Detect which cell encompasses the target text, then output its [x, y] center coordinate. 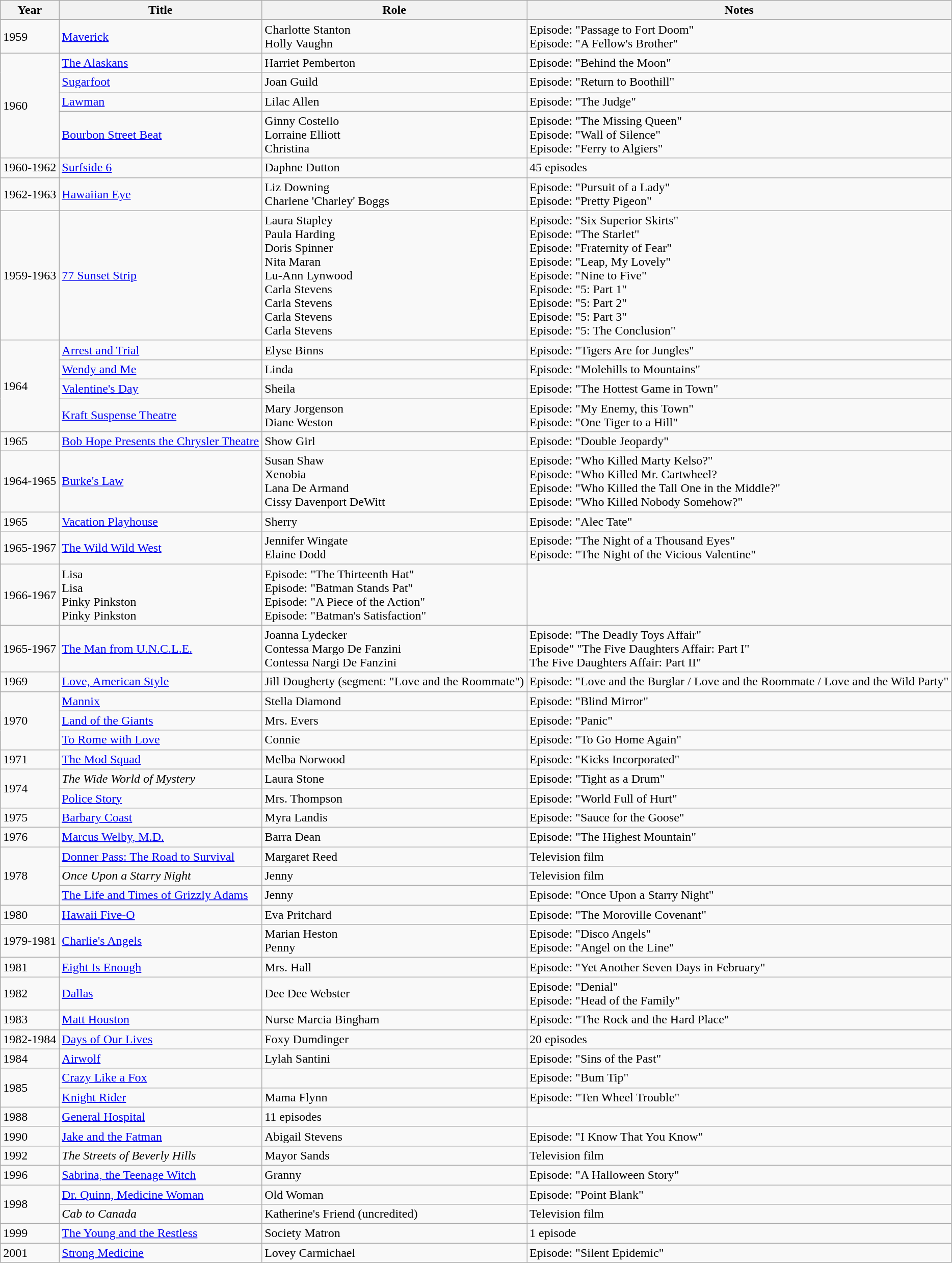
Episode: "The Rock and the Hard Place" [739, 1020]
Laura Stone [394, 779]
1966-1967 [30, 595]
Hawaiian Eye [161, 194]
1981 [30, 967]
Once Upon a Starry Night [161, 876]
Dallas [161, 993]
Maverick [161, 37]
Sabrina, the Teenage Witch [161, 1175]
Episode: "The Judge" [739, 101]
Barra Dean [394, 837]
1959-1963 [30, 275]
Hawaii Five-O [161, 915]
1962-1963 [30, 194]
Episode: "Tigers Are for Jungles" [739, 350]
Episode: "Blind Mirror" [739, 701]
1982-1984 [30, 1039]
Sherry [394, 522]
Eva Pritchard [394, 915]
Episode: "Yet Another Seven Days in February" [739, 967]
1975 [30, 817]
1959 [30, 37]
The Mod Squad [161, 759]
Granny [394, 1175]
Airwolf [161, 1059]
Year [30, 10]
1985 [30, 1088]
Valentine's Day [161, 389]
1970 [30, 720]
Notes [739, 10]
Episode: "Return to Boothill" [739, 82]
Foxy Dumdinger [394, 1039]
Lilac Allen [394, 101]
Episode: "Kicks Incorporated" [739, 759]
Episode: "Alec Tate" [739, 522]
Episode: "The Missing Queen"Episode: "Wall of Silence"Episode: "Ferry to Algiers" [739, 135]
Episode: "Silent Epidemic" [739, 1253]
The Young and the Restless [161, 1233]
1964 [30, 385]
Episode: "Sauce for the Goose" [739, 817]
Episode: "Denial"Episode: "Head of the Family" [739, 993]
Mrs. Thompson [394, 798]
Episode: "The Night of a Thousand Eyes"Episode: "The Night of the Vicious Valentine" [739, 548]
1988 [30, 1117]
1960 [30, 106]
Mannix [161, 701]
Knight Rider [161, 1097]
Sugarfoot [161, 82]
Episode: "Double Jeopardy" [739, 442]
1996 [30, 1175]
Dee Dee Webster [394, 993]
1979-1981 [30, 941]
1990 [30, 1136]
Episode: "Sins of the Past" [739, 1059]
Mrs. Hall [394, 967]
1976 [30, 837]
1964-1965 [30, 481]
Burke's Law [161, 481]
1978 [30, 875]
Episode: "Molehills to Mountains" [739, 369]
20 episodes [739, 1039]
Episode: "To Go Home Again" [739, 740]
Marcus Welby, M.D. [161, 837]
Vacation Playhouse [161, 522]
Connie [394, 740]
Land of the Giants [161, 720]
The Wild Wild West [161, 548]
Episode: "Tight as a Drum" [739, 779]
Love, American Style [161, 682]
The Alaskans [161, 63]
Jennifer WingateElaine Dodd [394, 548]
The Man from U.N.C.L.E. [161, 649]
Lawman [161, 101]
Old Woman [394, 1195]
Episode: "A Halloween Story" [739, 1175]
Episode: "The Moroville Covenant" [739, 915]
Episode: "Behind the Moon" [739, 63]
77 Sunset Strip [161, 275]
Myra Landis [394, 817]
To Rome with Love [161, 740]
Laura StapleyPaula HardingDoris SpinnerNita MaranLu-Ann LynwoodCarla StevensCarla StevensCarla StevensCarla Stevens [394, 275]
1971 [30, 759]
Episode: "The Deadly Toys Affair"Episode" "The Five Daughters Affair: Part I"The Five Daughters Affair: Part II" [739, 649]
Liz DowningCharlene 'Charley' Boggs [394, 194]
1 episode [739, 1233]
1980 [30, 915]
Jill Dougherty (segment: "Love and the Roommate") [394, 682]
Mama Flynn [394, 1097]
Charlotte StantonHolly Vaughn [394, 37]
1974 [30, 788]
Sheila [394, 389]
1999 [30, 1233]
Days of Our Lives [161, 1039]
Nurse Marcia Bingham [394, 1020]
1983 [30, 1020]
Episode: "My Enemy, this Town"Episode: "One Tiger to a Hill" [739, 415]
Katherine's Friend (uncredited) [394, 1214]
Margaret Reed [394, 856]
Episode: "Love and the Burglar / Love and the Roommate / Love and the Wild Party" [739, 682]
Show Girl [394, 442]
Episode: "Passage to Fort Doom"Episode: "A Fellow's Brother" [739, 37]
LisaLisaPinky PinkstonPinky Pinkston [161, 595]
Episode: "The Highest Mountain" [739, 837]
Barbary Coast [161, 817]
Joanna LydeckerContessa Margo De FanziniContessa Nargi De Fanzini [394, 649]
Title [161, 10]
Mary JorgensonDiane Weston [394, 415]
Linda [394, 369]
Lovey Carmichael [394, 1253]
Donner Pass: The Road to Survival [161, 856]
Episode: "The Hottest Game in Town" [739, 389]
Strong Medicine [161, 1253]
Surfside 6 [161, 168]
Bourbon Street Beat [161, 135]
Marian HestonPenny [394, 941]
Police Story [161, 798]
Bob Hope Presents the Chrysler Theatre [161, 442]
The Life and Times of Grizzly Adams [161, 895]
Episode: "I Know That You Know" [739, 1136]
General Hospital [161, 1117]
The Wide World of Mystery [161, 779]
Cab to Canada [161, 1214]
Melba Norwood [394, 759]
Ginny CostelloLorraine ElliottChristina [394, 135]
Episode: "Pursuit of a Lady"Episode: "Pretty Pigeon" [739, 194]
Mrs. Evers [394, 720]
Episode: "World Full of Hurt" [739, 798]
1998 [30, 1204]
45 episodes [739, 168]
Episode: "The Thirteenth Hat"Episode: "Batman Stands Pat"Episode: "A Piece of the Action"Episode: "Batman's Satisfaction" [394, 595]
Jake and the Fatman [161, 1136]
Society Matron [394, 1233]
Dr. Quinn, Medicine Woman [161, 1195]
Charlie's Angels [161, 941]
Kraft Suspense Theatre [161, 415]
1984 [30, 1059]
Role [394, 10]
Eight Is Enough [161, 967]
Crazy Like a Fox [161, 1078]
Stella Diamond [394, 701]
Elyse Binns [394, 350]
Episode: "Point Blank" [739, 1195]
Episode: "Ten Wheel Trouble" [739, 1097]
Lylah Santini [394, 1059]
Episode: "Disco Angels"Episode: "Angel on the Line" [739, 941]
1960-1962 [30, 168]
Arrest and Trial [161, 350]
Harriet Pemberton [394, 63]
Joan Guild [394, 82]
The Streets of Beverly Hills [161, 1155]
11 episodes [394, 1117]
Susan ShawXenobiaLana De ArmandCissy Davenport DeWitt [394, 481]
1982 [30, 993]
Daphne Dutton [394, 168]
1969 [30, 682]
Matt Houston [161, 1020]
Episode: "Bum Tip" [739, 1078]
Wendy and Me [161, 369]
1992 [30, 1155]
Mayor Sands [394, 1155]
Abigail Stevens [394, 1136]
2001 [30, 1253]
Episode: "Panic" [739, 720]
Episode: "Once Upon a Starry Night" [739, 895]
